Return (X, Y) of the center of cell containing provided text 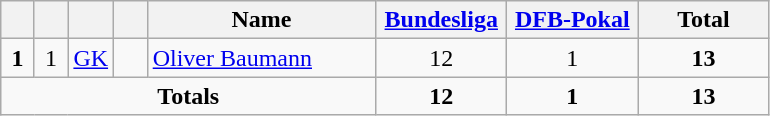
Bundesliga (442, 20)
DFB-Pokal (572, 20)
Name (262, 20)
Total (704, 20)
GK (91, 58)
Totals (188, 96)
Oliver Baumann (262, 58)
